Return the [x, y] coordinate for the center point of the cell that contains the specified text.  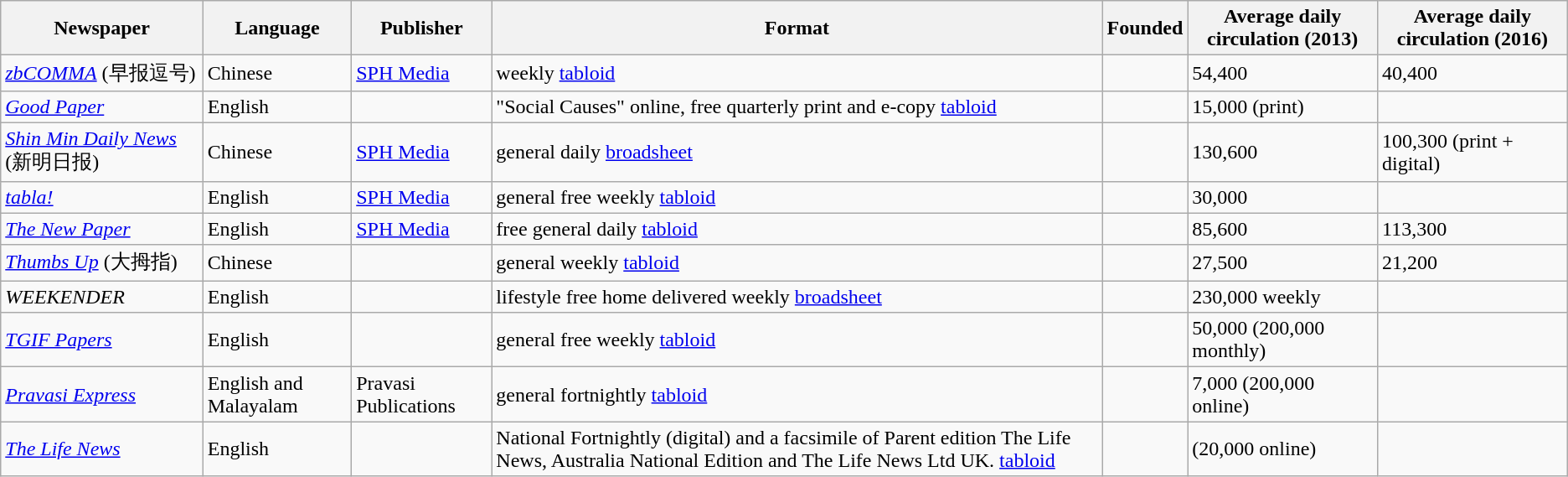
21,200 [1473, 263]
"Social Causes" online, free quarterly print and e-copy tabloid [797, 106]
TGIF Papers [102, 340]
lifestyle free home delivered weekly broadsheet [797, 297]
Format [797, 29]
The New Paper [102, 229]
Newspaper [102, 29]
general fortnightly tabloid [797, 394]
54,400 [1283, 74]
27,500 [1283, 263]
English and Malayalam [277, 394]
general weekly tabloid [797, 263]
Average daily circulation (2016) [1473, 29]
Average daily circulation (2013) [1283, 29]
WEEKENDER [102, 297]
Publisher [422, 29]
Founded [1145, 29]
(20,000 online) [1283, 449]
weekly tabloid [797, 74]
Pravasi Express [102, 394]
Language [277, 29]
15,000 (print) [1283, 106]
Good Paper [102, 106]
Shin Min Daily News (新明日报) [102, 152]
The Life News [102, 449]
free general daily tabloid [797, 229]
National Fortnightly (digital) and a facsimile of Parent edition The Life News, Australia National Edition and The Life News Ltd UK. tabloid [797, 449]
30,000 [1283, 197]
40,400 [1473, 74]
general daily broadsheet [797, 152]
zbCOMMA (早报逗号) [102, 74]
130,600 [1283, 152]
Pravasi Publications [422, 394]
50,000 (200,000 monthly) [1283, 340]
tabla! [102, 197]
85,600 [1283, 229]
7,000 (200,000 online) [1283, 394]
Thumbs Up (大拇指) [102, 263]
113,300 [1473, 229]
100,300 (print + digital) [1473, 152]
230,000 weekly [1283, 297]
